Determine the [X, Y] coordinate at the center of the cell enclosing the given text.  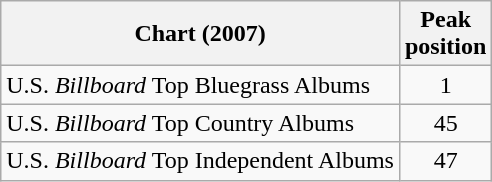
Peakposition [445, 34]
U.S. Billboard Top Country Albums [200, 123]
Chart (2007) [200, 34]
45 [445, 123]
1 [445, 85]
47 [445, 161]
U.S. Billboard Top Independent Albums [200, 161]
U.S. Billboard Top Bluegrass Albums [200, 85]
